Determine the (x, y) coordinate at the center of the cell enclosing the given text.  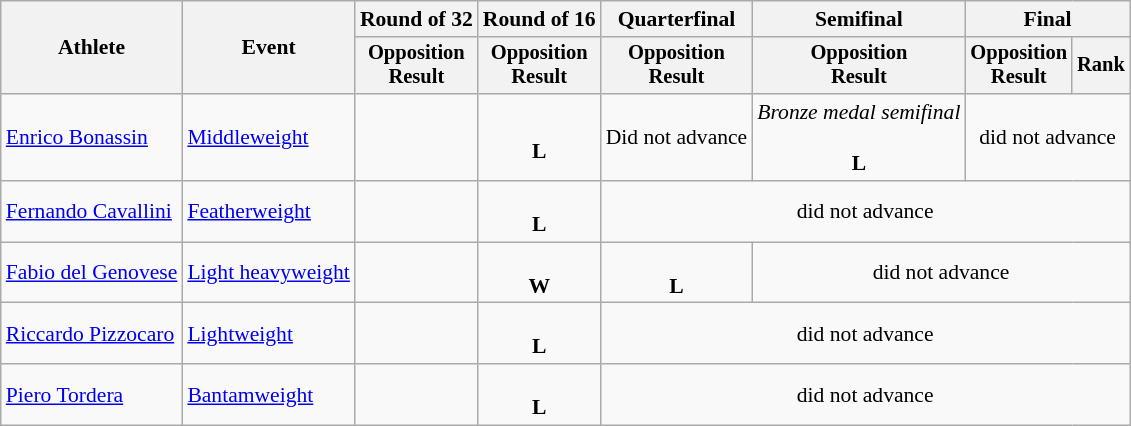
Did not advance (677, 138)
Light heavyweight (268, 272)
Bronze medal semifinal L (858, 138)
Middleweight (268, 138)
Fabio del Genovese (92, 272)
Semifinal (858, 19)
W (540, 272)
Final (1047, 19)
Riccardo Pizzocaro (92, 334)
Event (268, 48)
Quarterfinal (677, 19)
Rank (1101, 66)
Lightweight (268, 334)
Bantamweight (268, 394)
Round of 16 (540, 19)
Fernando Cavallini (92, 212)
Featherweight (268, 212)
Round of 32 (416, 19)
Athlete (92, 48)
Piero Tordera (92, 394)
Enrico Bonassin (92, 138)
